Capture the cell that displays the provided text and extract its [x, y] central coordinate. 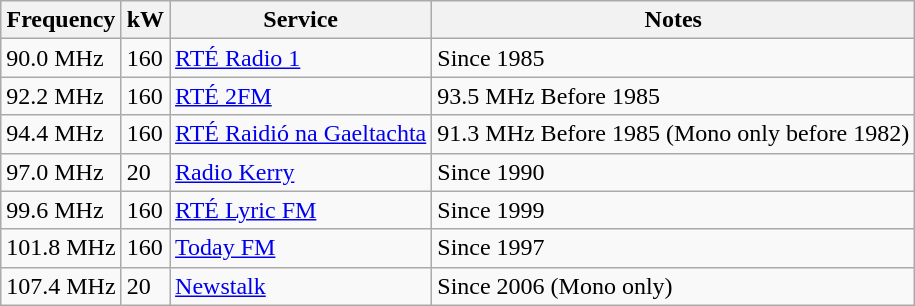
92.2 MHz [61, 96]
RTÉ Raidió na Gaeltachta [301, 134]
kW [145, 20]
Frequency [61, 20]
Since 1985 [674, 58]
93.5 MHz Before 1985 [674, 96]
107.4 MHz [61, 286]
91.3 MHz Before 1985 (Mono only before 1982) [674, 134]
RTÉ Lyric FM [301, 210]
Newstalk [301, 286]
Since 1999 [674, 210]
Since 1997 [674, 248]
RTÉ 2FM [301, 96]
Radio Kerry [301, 172]
Today FM [301, 248]
RTÉ Radio 1 [301, 58]
99.6 MHz [61, 210]
Since 2006 (Mono only) [674, 286]
Since 1990 [674, 172]
97.0 MHz [61, 172]
Service [301, 20]
90.0 MHz [61, 58]
101.8 MHz [61, 248]
94.4 MHz [61, 134]
Notes [674, 20]
